Locate the cell with the specified text and output its [X, Y] center coordinate. 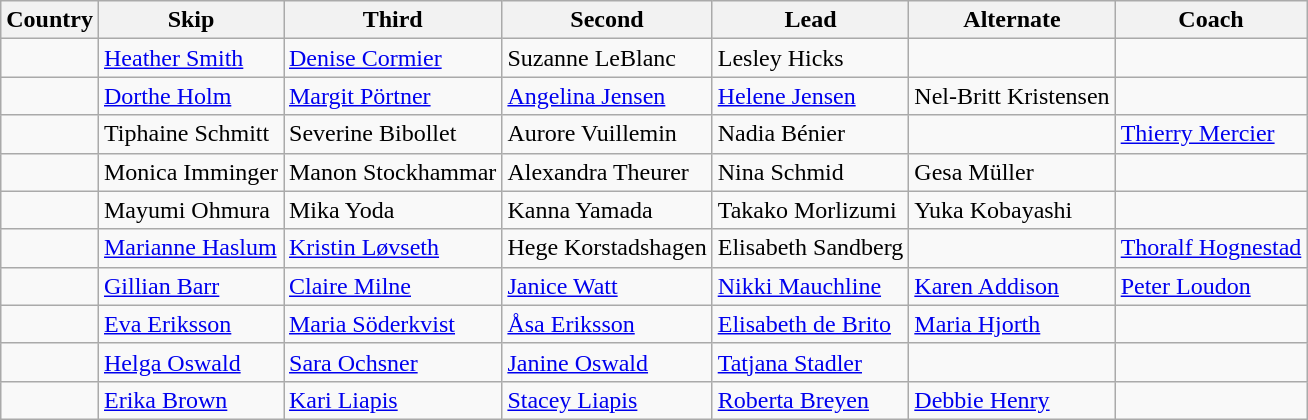
Åsa Eriksson [607, 324]
Severine Bibollet [393, 134]
Nadia Bénier [810, 134]
Elisabeth Sandberg [810, 248]
Takako Morlizumi [810, 210]
Country [50, 20]
Nikki Mauchline [810, 286]
Debbie Henry [1012, 400]
Stacey Liapis [607, 400]
Alternate [1012, 20]
Erika Brown [190, 400]
Dorthe Holm [190, 96]
Third [393, 20]
Helga Oswald [190, 362]
Kanna Yamada [607, 210]
Helene Jensen [810, 96]
Second [607, 20]
Denise Cormier [393, 58]
Maria Söderkvist [393, 324]
Suzanne LeBlanc [607, 58]
Marianne Haslum [190, 248]
Janice Watt [607, 286]
Coach [1211, 20]
Gesa Müller [1012, 172]
Eva Eriksson [190, 324]
Roberta Breyen [810, 400]
Hege Korstadshagen [607, 248]
Peter Loudon [1211, 286]
Mika Yoda [393, 210]
Aurore Vuillemin [607, 134]
Maria Hjorth [1012, 324]
Mayumi Ohmura [190, 210]
Lesley Hicks [810, 58]
Alexandra Theurer [607, 172]
Heather Smith [190, 58]
Claire Milne [393, 286]
Gillian Barr [190, 286]
Angelina Jensen [607, 96]
Lead [810, 20]
Karen Addison [1012, 286]
Janine Oswald [607, 362]
Yuka Kobayashi [1012, 210]
Nel-Britt Kristensen [1012, 96]
Kristin Løvseth [393, 248]
Monica Imminger [190, 172]
Manon Stockhammar [393, 172]
Sara Ochsner [393, 362]
Thierry Mercier [1211, 134]
Elisabeth de Brito [810, 324]
Tatjana Stadler [810, 362]
Margit Pörtner [393, 96]
Tiphaine Schmitt [190, 134]
Nina Schmid [810, 172]
Skip [190, 20]
Thoralf Hognestad [1211, 248]
Kari Liapis [393, 400]
